Identify which cell holds the provided text, then report its (x, y) central coordinate. 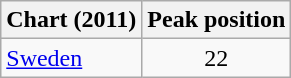
Sweden (72, 58)
Peak position (216, 20)
Chart (2011) (72, 20)
22 (216, 58)
